Scan for the cell matching the given text and deliver its [X, Y] coordinate at center. 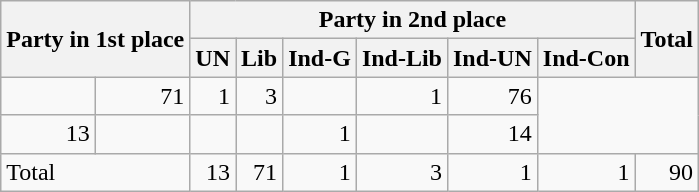
Ind-G [320, 58]
76 [492, 96]
Party in 1st place [96, 39]
Party in 2nd place [412, 20]
Ind-UN [492, 58]
90 [667, 172]
14 [492, 134]
Ind-Con [586, 58]
Lib [260, 58]
UN [213, 58]
Ind-Lib [402, 58]
